Search for the cell housing the specified text and yield its [x, y] center coordinate. 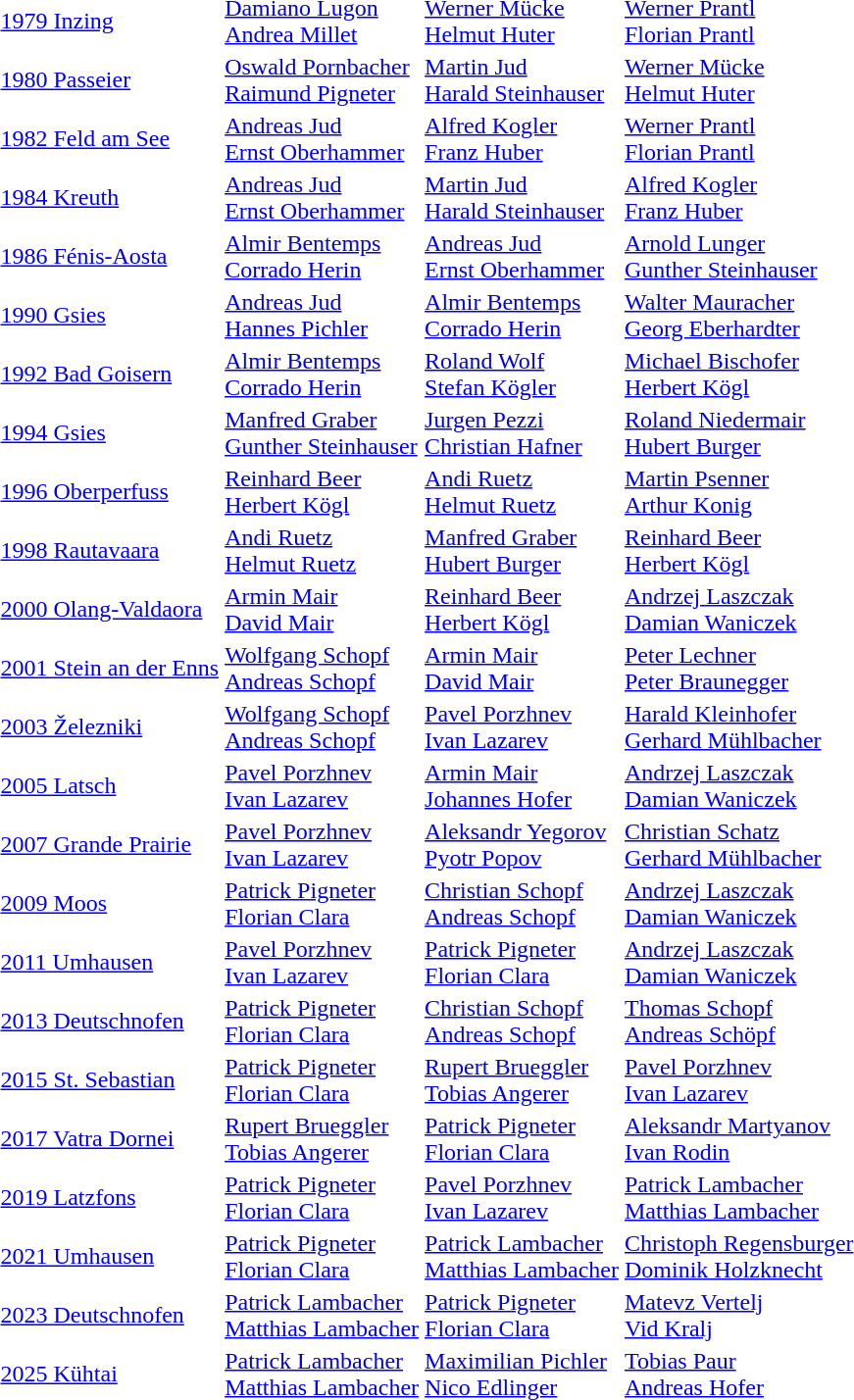
Jurgen PezziChristian Hafner [522, 433]
Aleksandr YegorovPyotr Popov [522, 845]
Manfred GraberHubert Burger [522, 551]
Andreas JudHannes Pichler [322, 316]
Roland WolfStefan Kögler [522, 375]
Oswald PornbacherRaimund Pigneter [322, 80]
Manfred GraberGunther Steinhauser [322, 433]
Alfred KoglerFranz Huber [522, 139]
Armin MairJohannes Hofer [522, 786]
